Search for the cell housing the specified text and yield its [x, y] center coordinate. 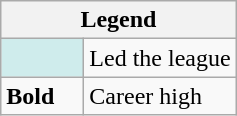
Bold [42, 96]
Legend [118, 20]
Led the league [160, 58]
Career high [160, 96]
